Extract the (X, Y) coordinate from the center of the cell holding the provided text.  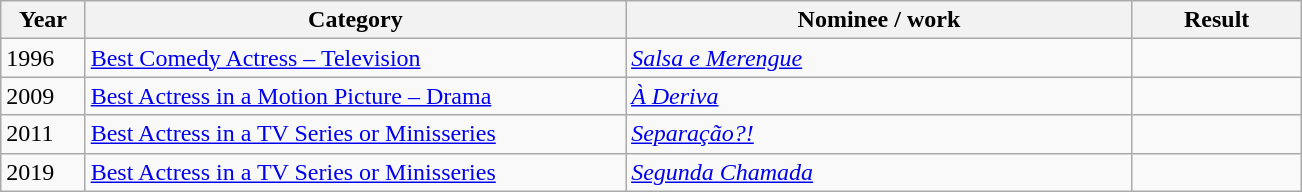
Category (355, 20)
2019 (43, 172)
Salsa e Merengue (880, 58)
Best Comedy Actress – Television (355, 58)
Segunda Chamada (880, 172)
1996 (43, 58)
Result (1216, 20)
Year (43, 20)
2011 (43, 134)
À Deriva (880, 96)
2009 (43, 96)
Best Actress in a Motion Picture – Drama (355, 96)
Separação?! (880, 134)
Nominee / work (880, 20)
